From the cell containing the given text, extract its center point as (x, y) coordinate. 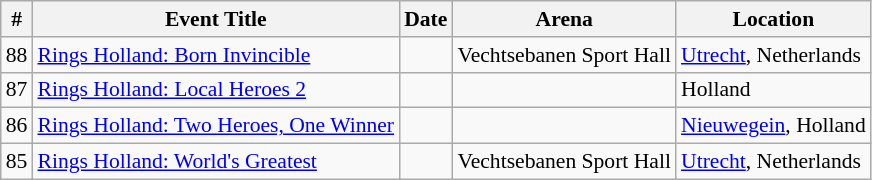
Holland (774, 90)
86 (17, 126)
Event Title (216, 19)
Nieuwegein, Holland (774, 126)
# (17, 19)
85 (17, 162)
Rings Holland: Born Invincible (216, 55)
Date (426, 19)
88 (17, 55)
Arena (564, 19)
Rings Holland: Local Heroes 2 (216, 90)
Location (774, 19)
Rings Holland: World's Greatest (216, 162)
87 (17, 90)
Rings Holland: Two Heroes, One Winner (216, 126)
